Output the (x, y) coordinate of the center of the cell containing the given text.  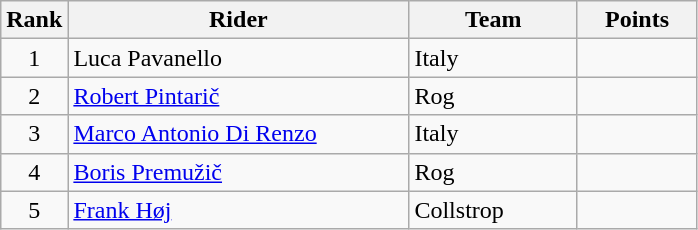
Luca Pavanello (238, 58)
Team (494, 20)
Frank Høj (238, 210)
Rider (238, 20)
Rank (34, 20)
Points (636, 20)
3 (34, 134)
Marco Antonio Di Renzo (238, 134)
4 (34, 172)
2 (34, 96)
5 (34, 210)
1 (34, 58)
Robert Pintarič (238, 96)
Boris Premužič (238, 172)
Collstrop (494, 210)
